Provide the [x, y] coordinate of the cell's center where the given text is located.  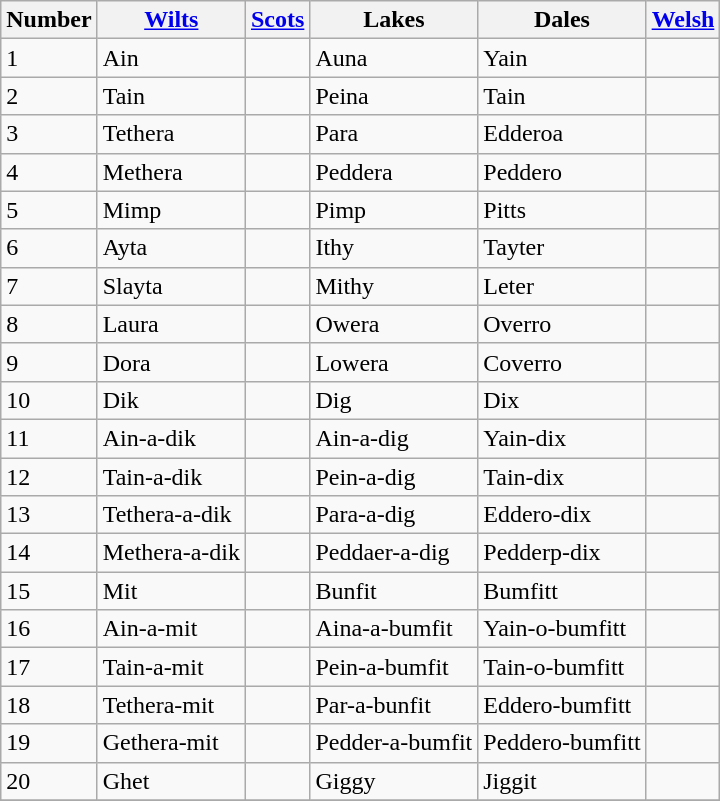
Number [49, 20]
Lakes [394, 20]
Bunfit [394, 591]
Laura [171, 324]
Tain-dix [562, 477]
Jiggit [562, 781]
Owera [394, 324]
Gethera-mit [171, 743]
Yain-dix [562, 438]
3 [49, 134]
Tethera [171, 134]
4 [49, 172]
Eddero-dix [562, 515]
11 [49, 438]
Ithy [394, 248]
Aina-a-bumfit [394, 629]
Overro [562, 324]
Dix [562, 400]
Pein-a-dig [394, 477]
Slayta [171, 286]
Peddero [562, 172]
14 [49, 553]
Para [394, 134]
Tain-o-bumfitt [562, 667]
Peddaer-a-dig [394, 553]
Peddero-bumfitt [562, 743]
19 [49, 743]
Ghet [171, 781]
Eddero-bumfitt [562, 705]
20 [49, 781]
Dik [171, 400]
Ain-a-mit [171, 629]
Wilts [171, 20]
Tain-a-mit [171, 667]
Edderoa [562, 134]
Ain-a-dik [171, 438]
Tayter [562, 248]
Methera [171, 172]
12 [49, 477]
Peddera [394, 172]
6 [49, 248]
Ain [171, 58]
Coverro [562, 362]
Yain [562, 58]
16 [49, 629]
Scots [277, 20]
Pedderp-dix [562, 553]
15 [49, 591]
Dora [171, 362]
Tethera-mit [171, 705]
7 [49, 286]
13 [49, 515]
Mimp [171, 210]
Pimp [394, 210]
Pedder-a-bumfit [394, 743]
Lowera [394, 362]
Welsh [683, 20]
5 [49, 210]
Giggy [394, 781]
Pein-a-bumfit [394, 667]
Par-a-bunfit [394, 705]
Leter [562, 286]
Methera-a-dik [171, 553]
Auna [394, 58]
8 [49, 324]
Mit [171, 591]
17 [49, 667]
Para-a-dig [394, 515]
Tain-a-dik [171, 477]
Ayta [171, 248]
9 [49, 362]
Pitts [562, 210]
Tethera-a-dik [171, 515]
Mithy [394, 286]
Dig [394, 400]
Peina [394, 96]
Dales [562, 20]
Bumfitt [562, 591]
2 [49, 96]
18 [49, 705]
Yain-o-bumfitt [562, 629]
Ain-a-dig [394, 438]
1 [49, 58]
10 [49, 400]
